For the text-containing cell, return its midpoint in (x, y) coordinate format. 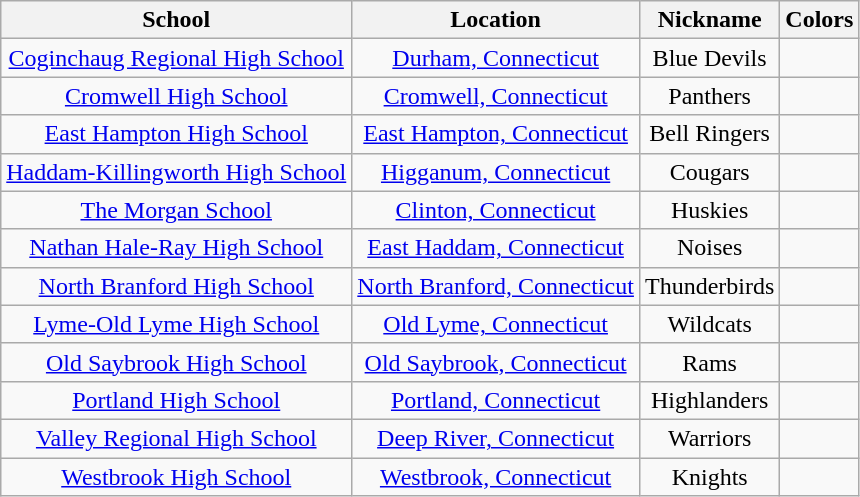
Knights (709, 477)
East Haddam, Connecticut (496, 248)
Noises (709, 248)
Portland High School (176, 400)
Old Saybrook High School (176, 362)
Huskies (709, 210)
Cromwell, Connecticut (496, 96)
Haddam-Killingworth High School (176, 172)
Portland, Connecticut (496, 400)
Cougars (709, 172)
Durham, Connecticut (496, 58)
Clinton, Connecticut (496, 210)
East Hampton High School (176, 134)
Old Lyme, Connecticut (496, 324)
Thunderbirds (709, 286)
Valley Regional High School (176, 438)
School (176, 20)
The Morgan School (176, 210)
Rams (709, 362)
Old Saybrook, Connecticut (496, 362)
Deep River, Connecticut (496, 438)
Westbrook High School (176, 477)
North Branford High School (176, 286)
Bell Ringers (709, 134)
Nickname (709, 20)
Panthers (709, 96)
Westbrook, Connecticut (496, 477)
Blue Devils (709, 58)
Highlanders (709, 400)
Warriors (709, 438)
Coginchaug Regional High School (176, 58)
Colors (820, 20)
North Branford, Connecticut (496, 286)
East Hampton, Connecticut (496, 134)
Location (496, 20)
Higganum, Connecticut (496, 172)
Wildcats (709, 324)
Cromwell High School (176, 96)
Lyme-Old Lyme High School (176, 324)
Nathan Hale-Ray High School (176, 248)
